Provide the (x, y) coordinate of the cell's center where the given text is located.  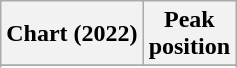
Peakposition (189, 34)
Chart (2022) (72, 34)
